Pinpoint the cell where the given text exists, returning its [X, Y] midpoint coordinate. 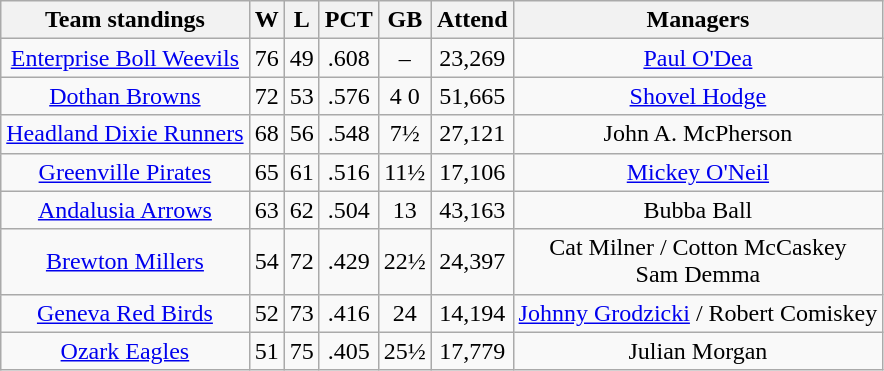
24 [404, 313]
Shovel Hodge [698, 96]
17,779 [472, 351]
52 [266, 313]
Brewton Millers [125, 262]
.504 [348, 210]
22½ [404, 262]
Mickey O'Neil [698, 172]
14,194 [472, 313]
61 [302, 172]
.516 [348, 172]
.608 [348, 58]
54 [266, 262]
Bubba Ball [698, 210]
13 [404, 210]
62 [302, 210]
51,665 [472, 96]
Johnny Grodzicki / Robert Comiskey [698, 313]
.416 [348, 313]
Headland Dixie Runners [125, 134]
11½ [404, 172]
73 [302, 313]
L [302, 20]
Paul O'Dea [698, 58]
75 [302, 351]
27,121 [472, 134]
Geneva Red Birds [125, 313]
.576 [348, 96]
53 [302, 96]
43,163 [472, 210]
– [404, 58]
Enterprise Boll Weevils [125, 58]
49 [302, 58]
68 [266, 134]
Andalusia Arrows [125, 210]
24,397 [472, 262]
Cat Milner / Cotton McCaskey Sam Demma [698, 262]
76 [266, 58]
17,106 [472, 172]
GB [404, 20]
4 0 [404, 96]
Ozark Eagles [125, 351]
Team standings [125, 20]
.429 [348, 262]
John A. McPherson [698, 134]
56 [302, 134]
Managers [698, 20]
51 [266, 351]
25½ [404, 351]
23,269 [472, 58]
W [266, 20]
Julian Morgan [698, 351]
PCT [348, 20]
.548 [348, 134]
63 [266, 210]
65 [266, 172]
Greenville Pirates [125, 172]
.405 [348, 351]
Dothan Browns [125, 96]
7½ [404, 134]
Attend [472, 20]
